Identify which cell holds the provided text, then report its [x, y] central coordinate. 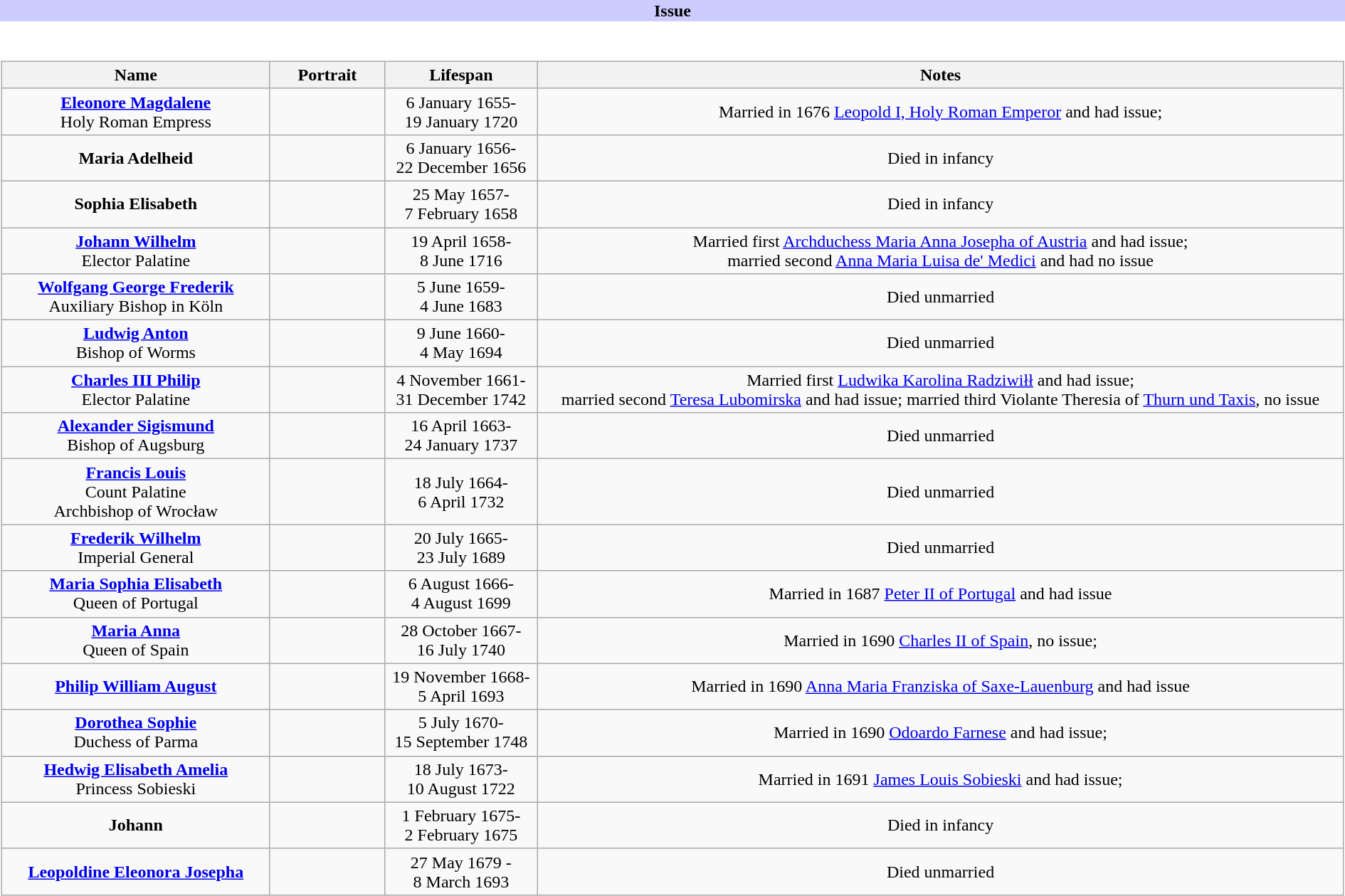
Charles III PhilipElector Palatine [135, 390]
18 July 1664-6 April 1732 [461, 492]
Maria Adelheid [135, 158]
6 January 1656-22 December 1656 [461, 158]
Married in 1690 Odoardo Farnese and had issue; [940, 733]
5 July 1670-15 September 1748 [461, 733]
Name [135, 75]
19 November 1668-5 April 1693 [461, 686]
Sophia Elisabeth [135, 204]
Johann [135, 826]
20 July 1665-23 July 1689 [461, 548]
Married in 1676 Leopold I, Holy Roman Emperor and had issue; [940, 111]
9 June 1660-4 May 1694 [461, 343]
Married in 1691 James Louis Sobieski and had issue; [940, 779]
Leopoldine Eleonora Josepha [135, 871]
Ludwig AntonBishop of Worms [135, 343]
Wolfgang George FrederikAuxiliary Bishop in Köln [135, 297]
28 October 1667-16 July 1740 [461, 641]
16 April 1663-24 January 1737 [461, 436]
Notes [940, 75]
Portrait [327, 75]
5 June 1659-4 June 1683 [461, 297]
Francis LouisCount PalatineArchbishop of Wrocław [135, 492]
4 November 1661-31 December 1742 [461, 390]
Married in 1690 Charles II of Spain, no issue; [940, 641]
Johann WilhelmElector Palatine [135, 251]
1 February 1675-2 February 1675 [461, 826]
Maria Sophia ElisabethQueen of Portugal [135, 594]
Philip William August [135, 686]
6 August 1666-4 August 1699 [461, 594]
Dorothea SophieDuchess of Parma [135, 733]
Issue [672, 11]
Hedwig Elisabeth AmeliaPrincess Sobieski [135, 779]
Married first Archduchess Maria Anna Josepha of Austria and had issue;married second Anna Maria Luisa de' Medici and had no issue [940, 251]
Married in 1687 Peter II of Portugal and had issue [940, 594]
Frederik WilhelmImperial General [135, 548]
Lifespan [461, 75]
Alexander SigismundBishop of Augsburg [135, 436]
19 April 1658-8 June 1716 [461, 251]
Eleonore MagdaleneHoly Roman Empress [135, 111]
Maria AnnaQueen of Spain [135, 641]
25 May 1657-7 February 1658 [461, 204]
6 January 1655-19 January 1720 [461, 111]
18 July 1673-10 August 1722 [461, 779]
Married in 1690 Anna Maria Franziska of Saxe-Lauenburg and had issue [940, 686]
27 May 1679 -8 March 1693 [461, 871]
